For the text-containing cell, return its midpoint in (x, y) coordinate format. 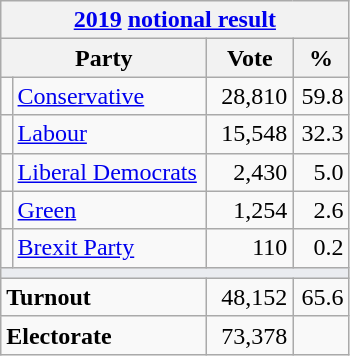
28,810 (250, 96)
65.6 (321, 297)
5.0 (321, 172)
Brexit Party (110, 248)
Green (110, 210)
59.8 (321, 96)
1,254 (250, 210)
Electorate (104, 335)
2,430 (250, 172)
32.3 (321, 134)
15,548 (250, 134)
48,152 (250, 297)
Labour (110, 134)
Vote (250, 58)
Liberal Democrats (110, 172)
% (321, 58)
110 (250, 248)
Turnout (104, 297)
73,378 (250, 335)
0.2 (321, 248)
2019 notional result (175, 20)
2.6 (321, 210)
Party (104, 58)
Conservative (110, 96)
